Find where the given text appears and provide that cell's center as [X, Y] coordinate. 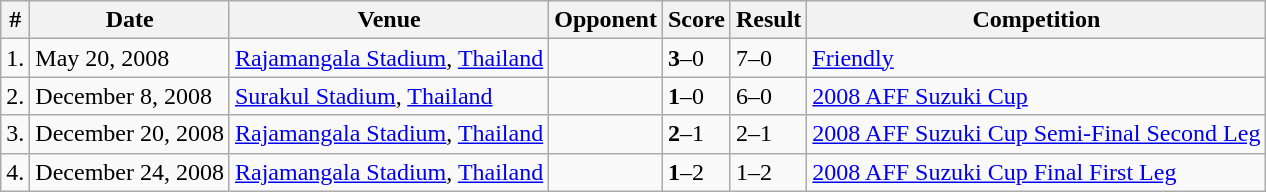
Surakul Stadium, Thailand [388, 96]
# [16, 20]
Date [130, 20]
December 24, 2008 [130, 172]
Opponent [606, 20]
December 8, 2008 [130, 96]
2008 AFF Suzuki Cup Final First Leg [1036, 172]
7–0 [768, 58]
4. [16, 172]
2008 AFF Suzuki Cup [1036, 96]
May 20, 2008 [130, 58]
Score [696, 20]
Venue [388, 20]
Competition [1036, 20]
1. [16, 58]
3. [16, 134]
2. [16, 96]
6–0 [768, 96]
December 20, 2008 [130, 134]
1–0 [696, 96]
Result [768, 20]
Friendly [1036, 58]
2008 AFF Suzuki Cup Semi-Final Second Leg [1036, 134]
3–0 [696, 58]
